Return the (x, y) coordinate for the center point of the cell that contains the specified text.  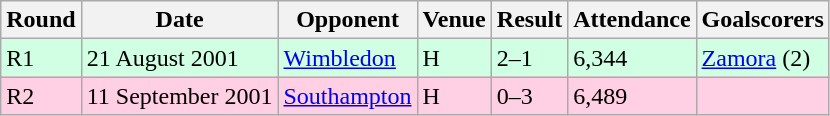
6,344 (632, 58)
Date (180, 20)
Southampton (348, 96)
Attendance (632, 20)
11 September 2001 (180, 96)
Goalscorers (762, 20)
R2 (41, 96)
Result (529, 20)
Wimbledon (348, 58)
Round (41, 20)
0–3 (529, 96)
21 August 2001 (180, 58)
Opponent (348, 20)
R1 (41, 58)
Zamora (2) (762, 58)
2–1 (529, 58)
6,489 (632, 96)
Venue (454, 20)
